Scan for the cell matching the given text and deliver its (X, Y) coordinate at center. 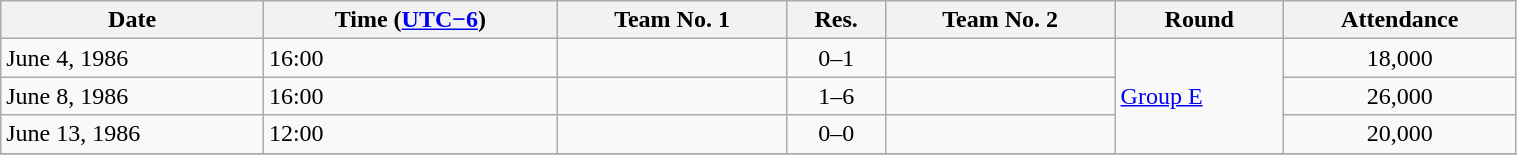
Round (1199, 20)
Time (UTC−6) (410, 20)
Attendance (1400, 20)
Res. (836, 20)
26,000 (1400, 96)
1–6 (836, 96)
Team No. 1 (672, 20)
12:00 (410, 134)
June 8, 1986 (132, 96)
Team No. 2 (1000, 20)
Date (132, 20)
Group E (1199, 96)
June 4, 1986 (132, 58)
18,000 (1400, 58)
20,000 (1400, 134)
June 13, 1986 (132, 134)
0–0 (836, 134)
0–1 (836, 58)
